Return the (x, y) coordinate for the center point of the cell that contains the specified text.  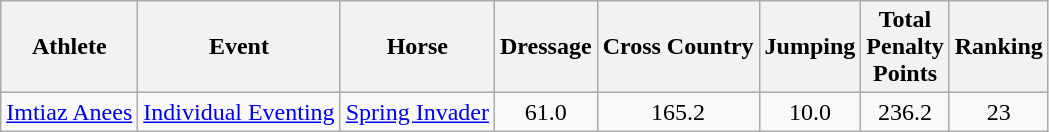
Horse (417, 47)
TotalPenaltyPoints (905, 47)
Cross Country (678, 47)
165.2 (678, 112)
Event (239, 47)
Individual Eventing (239, 112)
23 (998, 112)
Dressage (546, 47)
Ranking (998, 47)
Athlete (70, 47)
61.0 (546, 112)
Spring Invader (417, 112)
236.2 (905, 112)
Imtiaz Anees (70, 112)
10.0 (810, 112)
Jumping (810, 47)
